Output the (X, Y) coordinate of the center of the cell containing the given text.  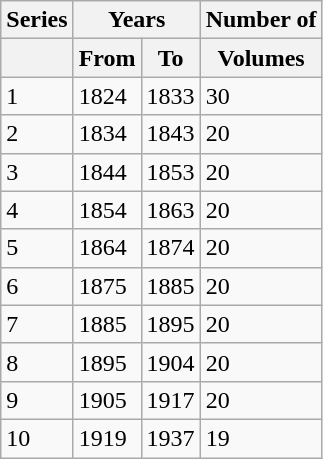
From (107, 58)
1864 (107, 248)
6 (37, 286)
1904 (170, 362)
1 (37, 96)
1874 (170, 248)
Series (37, 20)
Volumes (261, 58)
19 (261, 438)
1833 (170, 96)
1854 (107, 210)
8 (37, 362)
1919 (107, 438)
2 (37, 134)
1917 (170, 400)
Years (136, 20)
3 (37, 172)
1853 (170, 172)
1863 (170, 210)
5 (37, 248)
9 (37, 400)
1844 (107, 172)
30 (261, 96)
1824 (107, 96)
10 (37, 438)
4 (37, 210)
1937 (170, 438)
To (170, 58)
1834 (107, 134)
7 (37, 324)
1843 (170, 134)
1905 (107, 400)
1875 (107, 286)
Number of (261, 20)
